From the cell containing the given text, extract its center point as [X, Y] coordinate. 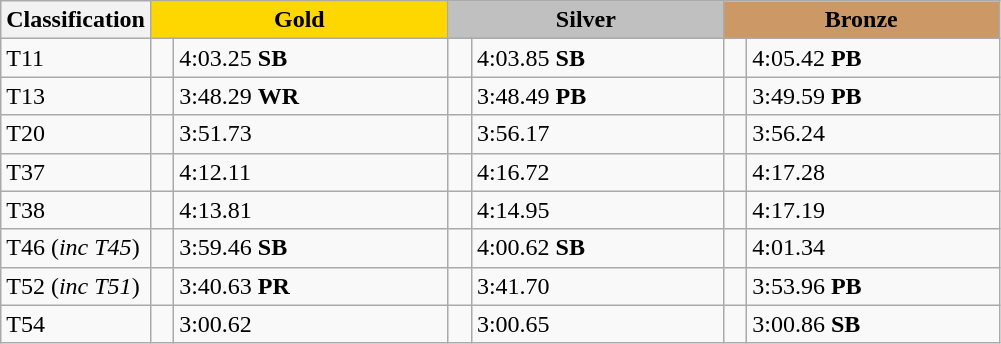
4:13.81 [312, 210]
T52 (inc T51) [76, 286]
3:53.96 PB [873, 286]
Bronze [862, 20]
4:12.11 [312, 172]
3:48.29 WR [312, 96]
3:00.62 [312, 324]
3:59.46 SB [312, 248]
4:17.19 [873, 210]
4:01.34 [873, 248]
3:56.24 [873, 134]
4:03.85 SB [597, 58]
3:48.49 PB [597, 96]
4:00.62 SB [597, 248]
3:00.86 SB [873, 324]
T20 [76, 134]
T13 [76, 96]
3:41.70 [597, 286]
4:03.25 SB [312, 58]
T37 [76, 172]
Classification [76, 20]
T54 [76, 324]
4:05.42 PB [873, 58]
3:56.17 [597, 134]
3:49.59 PB [873, 96]
T46 (inc T45) [76, 248]
3:40.63 PR [312, 286]
Gold [299, 20]
4:17.28 [873, 172]
Silver [586, 20]
4:14.95 [597, 210]
3:51.73 [312, 134]
4:16.72 [597, 172]
T38 [76, 210]
3:00.65 [597, 324]
T11 [76, 58]
